Output the (x, y) coordinate of the center of the cell containing the given text.  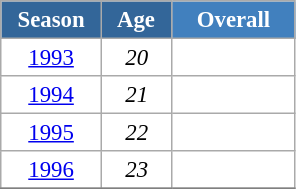
1995 (52, 133)
1996 (52, 170)
23 (136, 170)
Season (52, 20)
1994 (52, 95)
Age (136, 20)
1993 (52, 58)
22 (136, 133)
Overall (234, 20)
20 (136, 58)
21 (136, 95)
